Output the (x, y) coordinate of the center of the cell containing the given text.  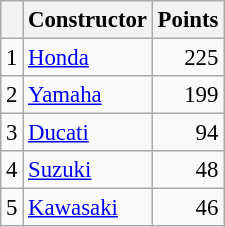
199 (188, 95)
Yamaha (88, 95)
Suzuki (88, 170)
3 (12, 133)
225 (188, 58)
Points (188, 20)
Constructor (88, 20)
46 (188, 208)
2 (12, 95)
Ducati (88, 133)
48 (188, 170)
Honda (88, 58)
1 (12, 58)
94 (188, 133)
4 (12, 170)
5 (12, 208)
Kawasaki (88, 208)
